Extract the (X, Y) coordinate from the center of the cell holding the provided text.  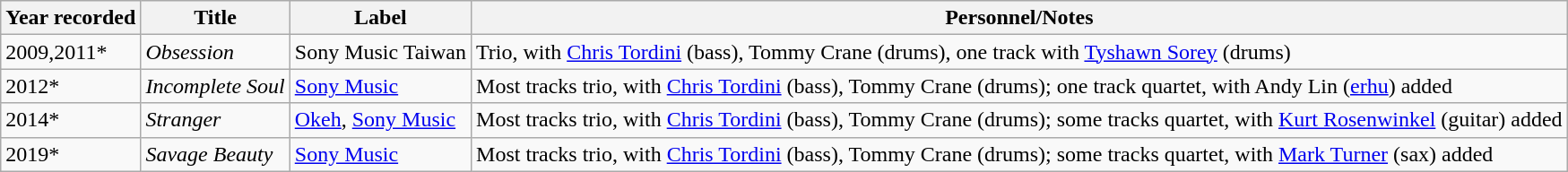
Most tracks trio, with Chris Tordini (bass), Tommy Crane (drums); one track quartet, with Andy Lin (erhu) added (1020, 86)
2009,2011* (71, 52)
2012* (71, 86)
Title (215, 18)
Trio, with Chris Tordini (bass), Tommy Crane (drums), one track with Tyshawn Sorey (drums) (1020, 52)
Year recorded (71, 18)
Most tracks trio, with Chris Tordini (bass), Tommy Crane (drums); some tracks quartet, with Kurt Rosenwinkel (guitar) added (1020, 120)
Personnel/Notes (1020, 18)
Most tracks trio, with Chris Tordini (bass), Tommy Crane (drums); some tracks quartet, with Mark Turner (sax) added (1020, 154)
Savage Beauty (215, 154)
2019* (71, 154)
Sony Music Taiwan (380, 52)
Okeh, Sony Music (380, 120)
Stranger (215, 120)
2014* (71, 120)
Label (380, 18)
Obsession (215, 52)
Incomplete Soul (215, 86)
